Search for the cell housing the specified text and yield its (X, Y) center coordinate. 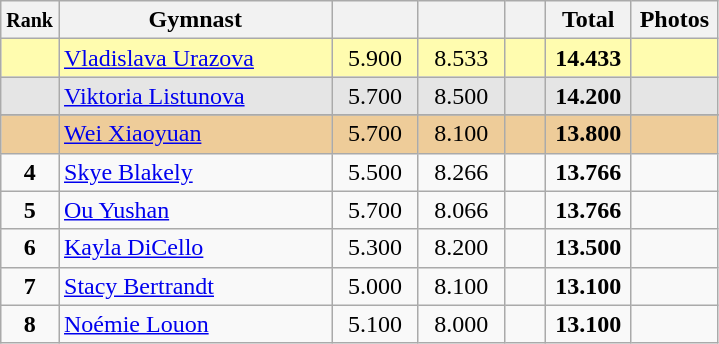
6 (30, 248)
5 (30, 210)
Stacy Bertrandt (195, 286)
13.500 (588, 248)
Wei Xiaoyuan (195, 134)
5.500 (375, 172)
Noémie Louon (195, 324)
Rank (30, 20)
14.200 (588, 96)
4 (30, 172)
Gymnast (195, 20)
8.533 (461, 58)
5.900 (375, 58)
Ou Yushan (195, 210)
Viktoria Listunova (195, 96)
Vladislava Urazova (195, 58)
5.100 (375, 324)
Photos (674, 20)
8.500 (461, 96)
14.433 (588, 58)
5.000 (375, 286)
13.800 (588, 134)
7 (30, 286)
8.266 (461, 172)
8.066 (461, 210)
8 (30, 324)
Kayla DiCello (195, 248)
8.200 (461, 248)
8.000 (461, 324)
Total (588, 20)
5.300 (375, 248)
Skye Blakely (195, 172)
